Extract the (x, y) coordinate from the center of the cell holding the provided text.  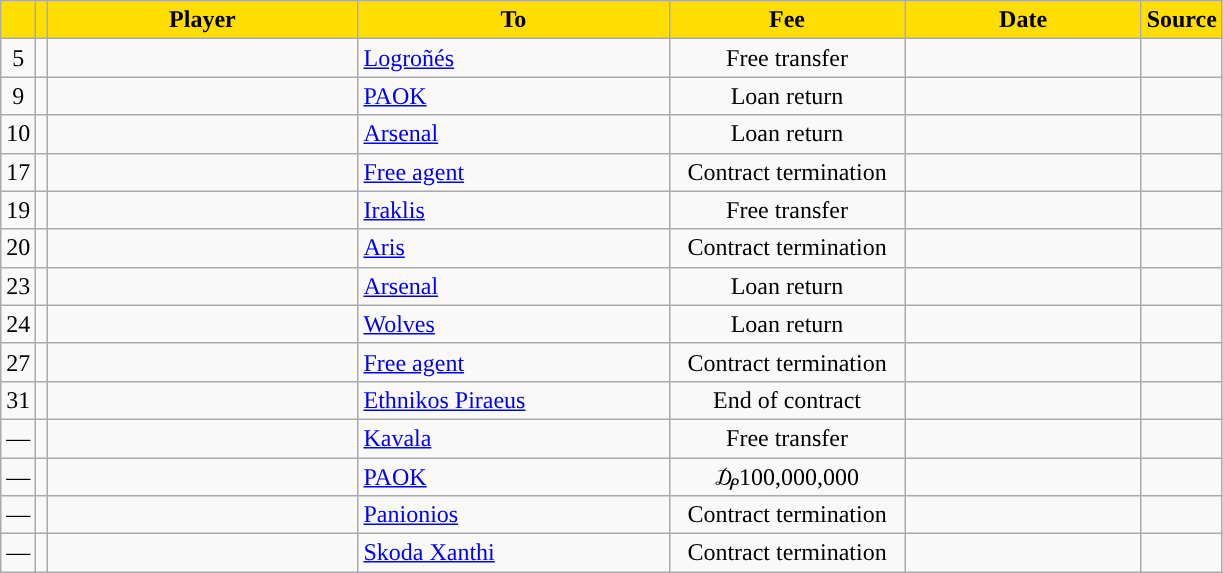
10 (18, 134)
5 (18, 58)
Date (1023, 20)
Ethnikos Piraeus (514, 400)
Wolves (514, 324)
19 (18, 210)
20 (18, 248)
Player (202, 20)
Kavala (514, 438)
31 (18, 400)
₯100,000,000 (787, 477)
27 (18, 362)
Panionios (514, 515)
Iraklis (514, 210)
End of contract (787, 400)
Source (1182, 20)
23 (18, 286)
Fee (787, 20)
24 (18, 324)
9 (18, 96)
Skoda Xanthi (514, 553)
Aris (514, 248)
To (514, 20)
17 (18, 172)
Logroñés (514, 58)
